Identify which cell holds the provided text, then report its [X, Y] central coordinate. 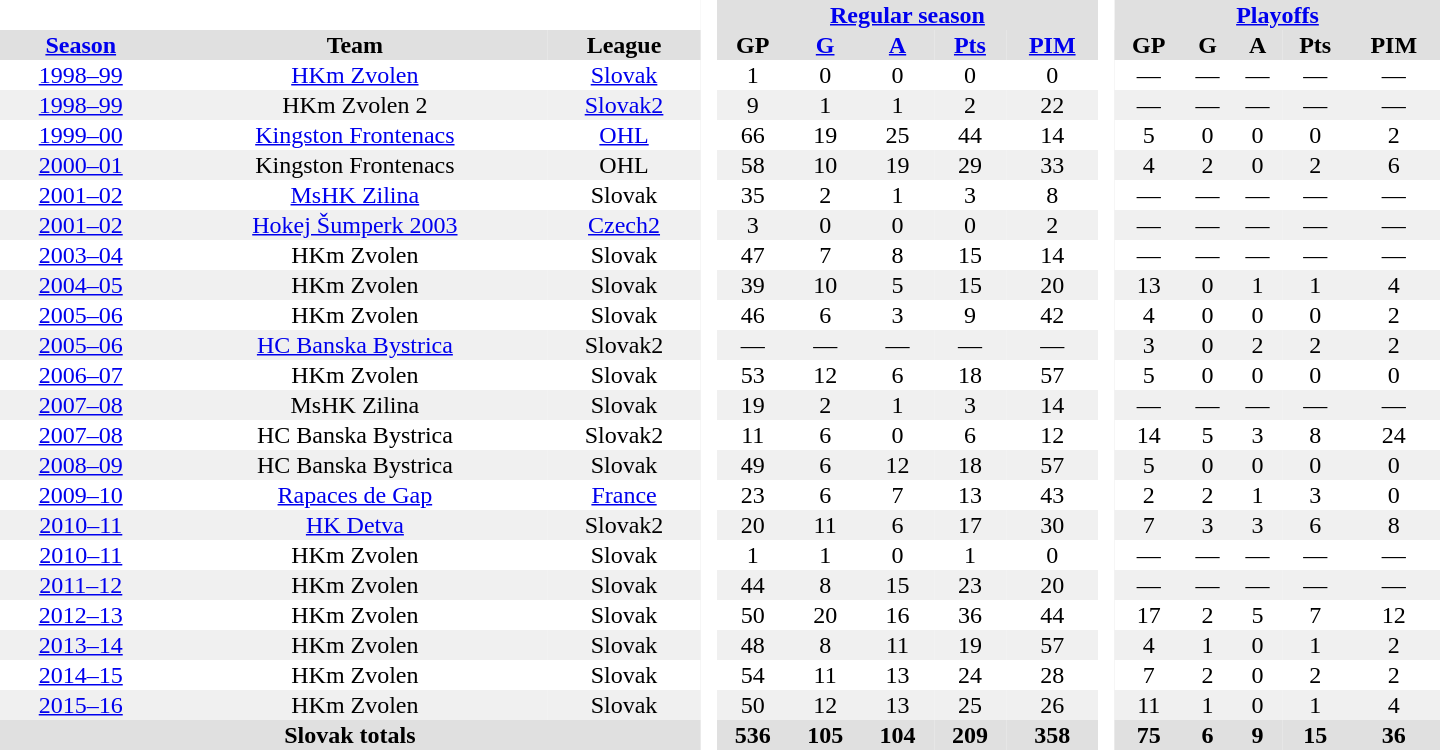
105 [825, 735]
Rapaces de Gap [356, 495]
209 [970, 735]
2009–10 [81, 495]
33 [1052, 165]
Playoffs [1278, 15]
53 [753, 375]
75 [1148, 735]
536 [753, 735]
2012–13 [81, 615]
2013–14 [81, 645]
66 [753, 135]
26 [1052, 705]
104 [897, 735]
35 [753, 195]
Season [81, 45]
Slovak totals [350, 735]
48 [753, 645]
2003–04 [81, 255]
2011–12 [81, 585]
39 [753, 285]
54 [753, 675]
358 [1052, 735]
HKm Zvolen 2 [356, 105]
1999–00 [81, 135]
16 [897, 615]
2014–15 [81, 675]
29 [970, 165]
2000–01 [81, 165]
58 [753, 165]
46 [753, 315]
22 [1052, 105]
47 [753, 255]
League [624, 45]
Czech2 [624, 225]
HK Detva [356, 525]
42 [1052, 315]
2004–05 [81, 285]
43 [1052, 495]
France [624, 495]
28 [1052, 675]
Regular season [908, 15]
2006–07 [81, 375]
Team [356, 45]
Hokej Šumperk 2003 [356, 225]
2008–09 [81, 465]
2015–16 [81, 705]
30 [1052, 525]
49 [753, 465]
